Provide the [X, Y] coordinate of the cell's center where the given text is located.  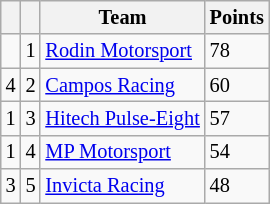
48 [237, 186]
60 [237, 85]
78 [237, 51]
54 [237, 152]
Campos Racing [122, 85]
Invicta Racing [122, 186]
2 [31, 85]
Points [237, 17]
57 [237, 118]
MP Motorsport [122, 152]
Hitech Pulse-Eight [122, 118]
Team [122, 17]
Rodin Motorsport [122, 51]
5 [31, 186]
